Pinpoint the cell where the given text exists, returning its [x, y] midpoint coordinate. 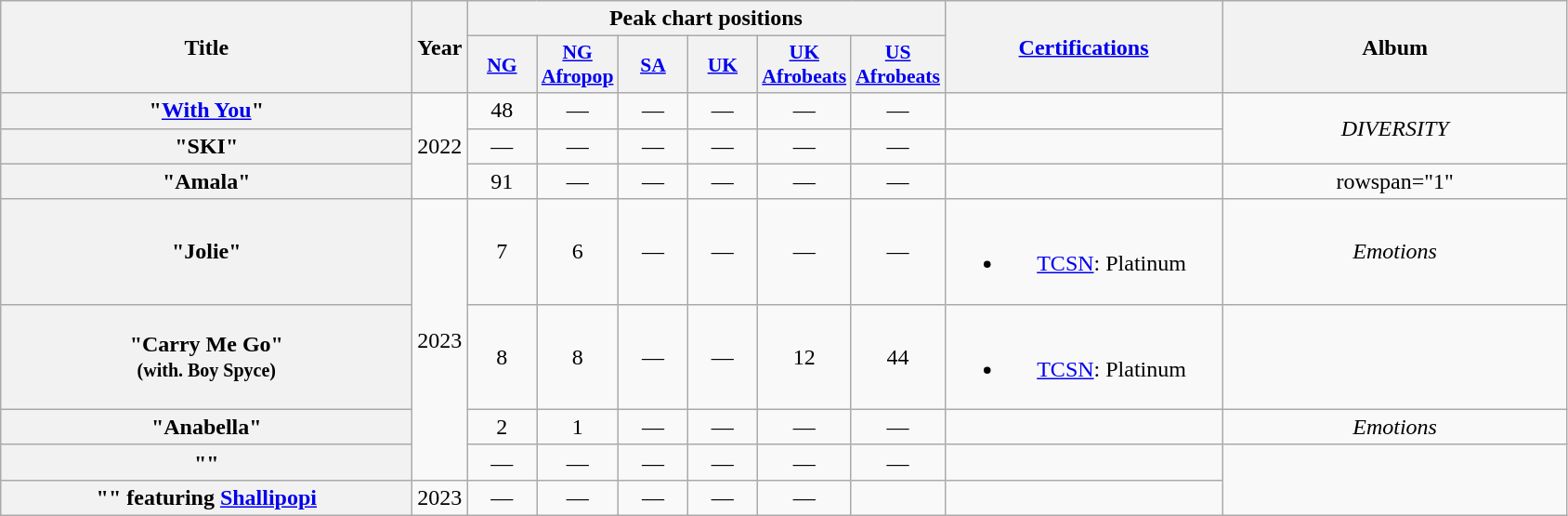
"Amala" [206, 181]
44 [897, 357]
DIVERSITY [1395, 128]
48 [502, 111]
SA [652, 65]
"Carry Me Go" (with. Boy Spyce) [206, 357]
12 [804, 357]
Album [1395, 46]
Year [440, 46]
rowspan="1" [1395, 181]
2022 [440, 146]
"" featuring Shallipopi [206, 497]
2 [502, 427]
NG [502, 65]
"" [206, 462]
Peak chart positions [706, 19]
USAfrobeats [897, 65]
UKAfrobeats [804, 65]
NGAfropop [578, 65]
UK [723, 65]
7 [502, 251]
1 [578, 427]
"Anabella" [206, 427]
"With You" [206, 111]
6 [578, 251]
Title [206, 46]
"SKI" [206, 146]
Certifications [1083, 46]
"Jolie" [206, 251]
91 [502, 181]
